Determine the [X, Y] coordinate at the center of the cell enclosing the given text.  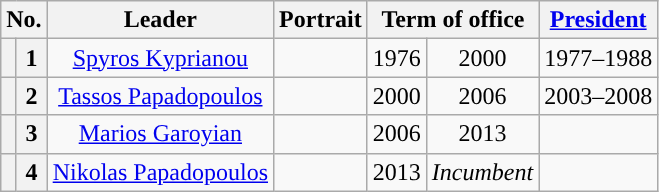
Incumbent [482, 172]
No. [24, 20]
1976 [396, 58]
1 [32, 58]
President [598, 20]
Leader [160, 20]
Spyros Kyprianou [160, 58]
Nikolas Papadopoulos [160, 172]
Tassos Papadopoulos [160, 96]
Marios Garoyian [160, 134]
3 [32, 134]
Term of office [452, 20]
1977–1988 [598, 58]
2003–2008 [598, 96]
2 [32, 96]
4 [32, 172]
Portrait [321, 20]
